Extract the [X, Y] coordinate from the center of the cell holding the provided text.  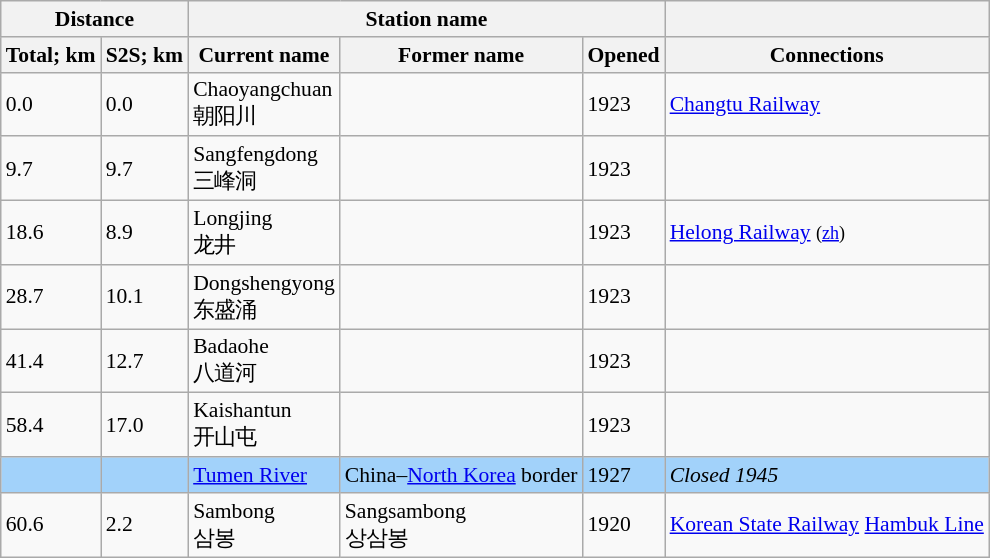
Distance [94, 19]
Dongshengyong东盛涌 [264, 297]
8.9 [145, 233]
17.0 [145, 425]
Korean State Railway Hambuk Line [827, 525]
S2S; km [145, 55]
Sangfengdong三峰洞 [264, 169]
18.6 [51, 233]
2.2 [145, 525]
1927 [624, 475]
28.7 [51, 297]
12.7 [145, 361]
Former name [462, 55]
1920 [624, 525]
Tumen River [264, 475]
58.4 [51, 425]
Closed 1945 [827, 475]
Opened [624, 55]
Longjing龙井 [264, 233]
Current name [264, 55]
Connections [827, 55]
Changtu Railway [827, 104]
Kaishantun开山屯 [264, 425]
Badaohe八道河 [264, 361]
41.4 [51, 361]
10.1 [145, 297]
Station name [426, 19]
China–North Korea border [462, 475]
Total; km [51, 55]
Helong Railway (zh) [827, 233]
60.6 [51, 525]
Sangsambong상삼봉 [462, 525]
Sambong삼봉 [264, 525]
Chaoyangchuan朝阳川 [264, 104]
